Capture the cell that displays the provided text and extract its [x, y] central coordinate. 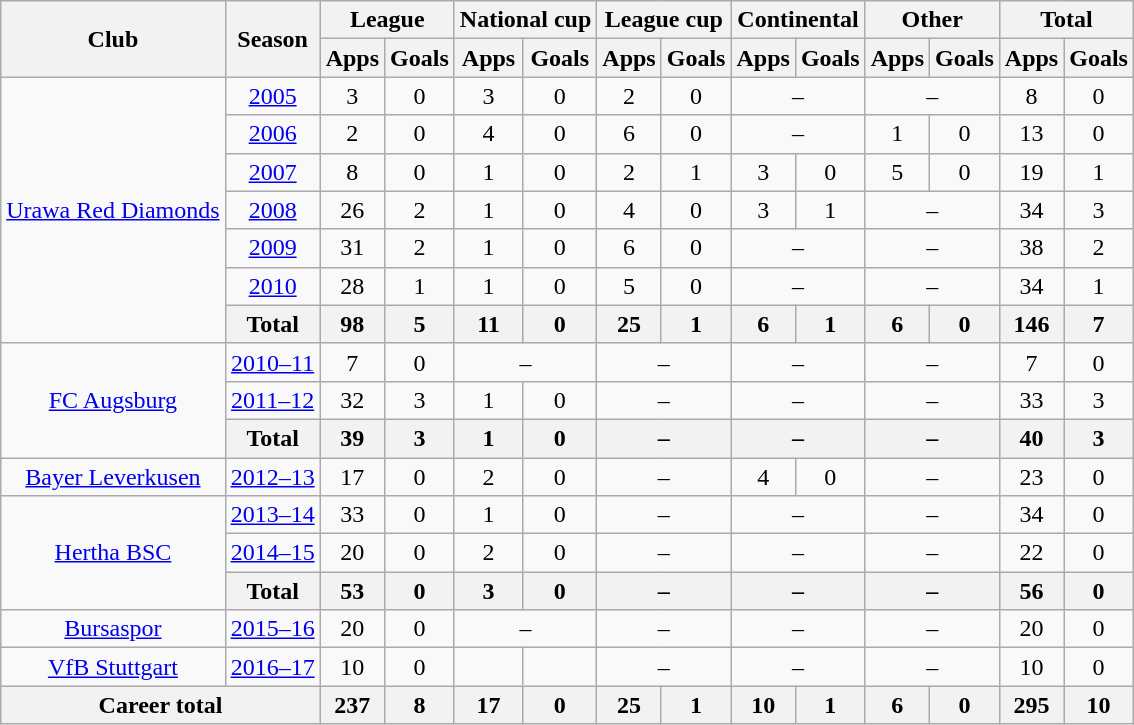
Career total [160, 705]
Season [272, 39]
2007 [272, 172]
98 [352, 324]
2006 [272, 134]
23 [1031, 477]
Bursaspor [113, 629]
2010–11 [272, 362]
146 [1031, 324]
2015–16 [272, 629]
Urawa Red Diamonds [113, 210]
13 [1031, 134]
VfB Stuttgart [113, 667]
2016–17 [272, 667]
Other [932, 20]
11 [488, 324]
28 [352, 286]
31 [352, 248]
237 [352, 705]
2005 [272, 96]
Bayer Leverkusen [113, 477]
Hertha BSC [113, 553]
2011–12 [272, 400]
2009 [272, 248]
FC Augsburg [113, 400]
2014–15 [272, 553]
32 [352, 400]
40 [1031, 438]
295 [1031, 705]
56 [1031, 591]
22 [1031, 553]
Continental [798, 20]
26 [352, 210]
2008 [272, 210]
53 [352, 591]
19 [1031, 172]
2010 [272, 286]
Club [113, 39]
National cup [525, 20]
League cup [664, 20]
League [387, 20]
2013–14 [272, 515]
38 [1031, 248]
39 [352, 438]
2012–13 [272, 477]
